Identify which cell holds the provided text, then report its (X, Y) central coordinate. 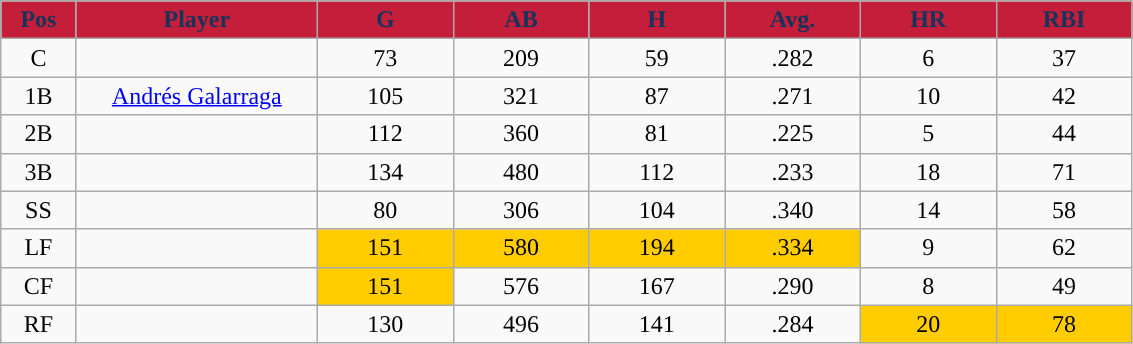
8 (928, 286)
Andrés Galarraga (196, 96)
37 (1064, 58)
104 (657, 210)
.282 (793, 58)
42 (1064, 96)
5 (928, 134)
105 (385, 96)
10 (928, 96)
SS (38, 210)
RBI (1064, 20)
1B (38, 96)
78 (1064, 324)
134 (385, 172)
LF (38, 248)
59 (657, 58)
.340 (793, 210)
2B (38, 134)
49 (1064, 286)
87 (657, 96)
306 (521, 210)
167 (657, 286)
44 (1064, 134)
.290 (793, 286)
576 (521, 286)
73 (385, 58)
130 (385, 324)
20 (928, 324)
6 (928, 58)
480 (521, 172)
9 (928, 248)
RF (38, 324)
3B (38, 172)
141 (657, 324)
496 (521, 324)
Avg. (793, 20)
HR (928, 20)
71 (1064, 172)
80 (385, 210)
.334 (793, 248)
G (385, 20)
58 (1064, 210)
H (657, 20)
62 (1064, 248)
Player (196, 20)
CF (38, 286)
AB (521, 20)
81 (657, 134)
580 (521, 248)
360 (521, 134)
.233 (793, 172)
14 (928, 210)
321 (521, 96)
194 (657, 248)
209 (521, 58)
.271 (793, 96)
Pos (38, 20)
C (38, 58)
18 (928, 172)
.225 (793, 134)
.284 (793, 324)
